Scan for the cell matching the given text and deliver its (X, Y) coordinate at center. 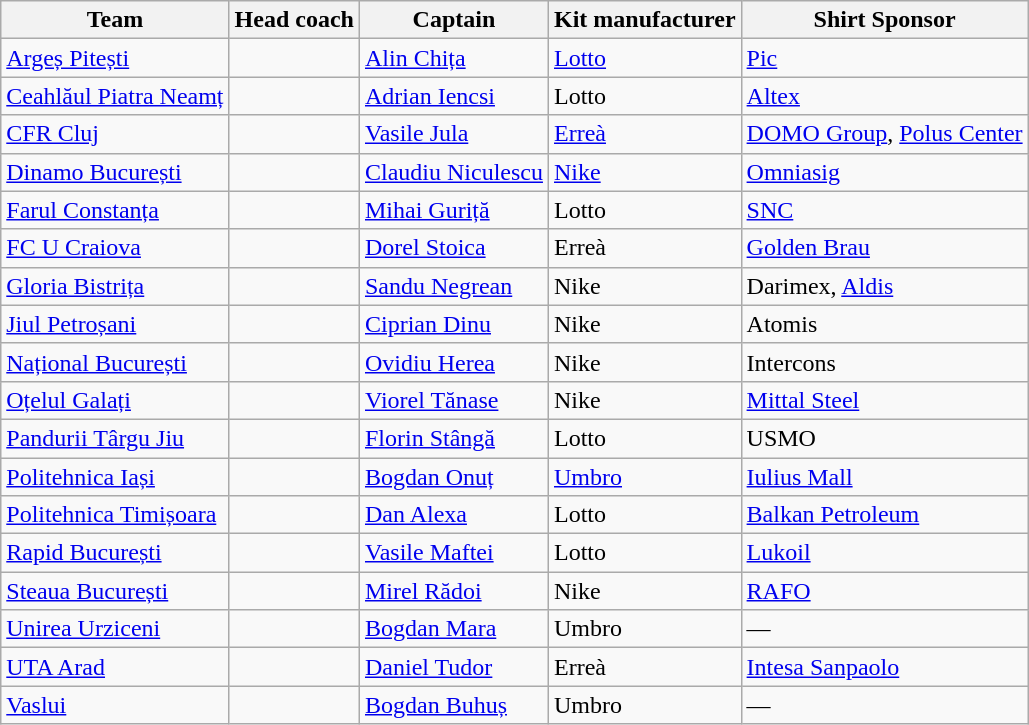
Sandu Negrean (454, 286)
Captain (454, 20)
Bogdan Mara (454, 629)
Golden Brau (884, 248)
Mirel Rădoi (454, 591)
Bogdan Buhuș (454, 705)
Darimex, Aldis (884, 286)
Shirt Sponsor (884, 20)
Adrian Iencsi (454, 96)
Vaslui (115, 705)
SNC (884, 210)
Atomis (884, 324)
Lukoil (884, 553)
Unirea Urziceni (115, 629)
Oțelul Galați (115, 400)
Ceahlăul Piatra Neamț (115, 96)
Intesa Sanpaolo (884, 667)
UTA Arad (115, 667)
Național București (115, 362)
Politehnica Iași (115, 477)
Iulius Mall (884, 477)
USMO (884, 438)
Florin Stângă (454, 438)
Alin Chița (454, 58)
Claudiu Niculescu (454, 172)
Pic (884, 58)
Jiul Petroșani (115, 324)
Head coach (294, 20)
DOMO Group, Polus Center (884, 134)
Altex (884, 96)
Politehnica Timișoara (115, 515)
Dorel Stoica (454, 248)
Vasile Jula (454, 134)
CFR Cluj (115, 134)
Balkan Petroleum (884, 515)
Farul Constanța (115, 210)
Mihai Guriță (454, 210)
Viorel Tănase (454, 400)
Argeș Pitești (115, 58)
RAFO (884, 591)
Daniel Tudor (454, 667)
Steaua București (115, 591)
Team (115, 20)
Dinamo București (115, 172)
Intercons (884, 362)
Mittal Steel (884, 400)
Rapid București (115, 553)
Vasile Maftei (454, 553)
Bogdan Onuț (454, 477)
Ovidiu Herea (454, 362)
Kit manufacturer (644, 20)
FC U Craiova (115, 248)
Omniasig (884, 172)
Pandurii Târgu Jiu (115, 438)
Gloria Bistrița (115, 286)
Dan Alexa (454, 515)
Ciprian Dinu (454, 324)
